Capture the cell that displays the provided text and extract its (x, y) central coordinate. 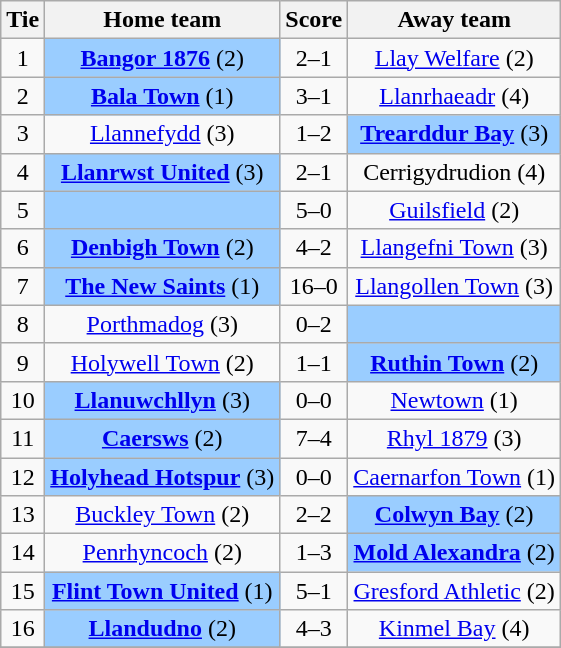
Cerrigydrudion (4) (454, 172)
7–4 (314, 438)
7 (23, 286)
1–2 (314, 134)
14 (23, 553)
Holywell Town (2) (162, 362)
Bangor 1876 (2) (162, 58)
Llandudno (2) (162, 629)
6 (23, 248)
Caernarfon Town (1) (454, 477)
Llay Welfare (2) (454, 58)
5–1 (314, 591)
Kinmel Bay (4) (454, 629)
Colwyn Bay (2) (454, 515)
13 (23, 515)
Holyhead Hotspur (3) (162, 477)
1–1 (314, 362)
Mold Alexandra (2) (454, 553)
3–1 (314, 96)
Tie (23, 20)
Llanuwchllyn (3) (162, 400)
1–3 (314, 553)
Flint Town United (1) (162, 591)
Denbigh Town (2) (162, 248)
1 (23, 58)
3 (23, 134)
Llangollen Town (3) (454, 286)
16 (23, 629)
11 (23, 438)
4–2 (314, 248)
4 (23, 172)
10 (23, 400)
Llangefni Town (3) (454, 248)
2–2 (314, 515)
Bala Town (1) (162, 96)
Buckley Town (2) (162, 515)
Score (314, 20)
Penrhyncoch (2) (162, 553)
5–0 (314, 210)
Newtown (1) (454, 400)
Caersws (2) (162, 438)
Porthmadog (3) (162, 324)
2 (23, 96)
Llanrwst United (3) (162, 172)
Trearddur Bay (3) (454, 134)
Llanrhaeadr (4) (454, 96)
8 (23, 324)
Rhyl 1879 (3) (454, 438)
Away team (454, 20)
Guilsfield (2) (454, 210)
Ruthin Town (2) (454, 362)
0–2 (314, 324)
Home team (162, 20)
12 (23, 477)
The New Saints (1) (162, 286)
9 (23, 362)
5 (23, 210)
4–3 (314, 629)
Gresford Athletic (2) (454, 591)
15 (23, 591)
Llannefydd (3) (162, 134)
16–0 (314, 286)
